Capture the cell that displays the provided text and extract its [X, Y] central coordinate. 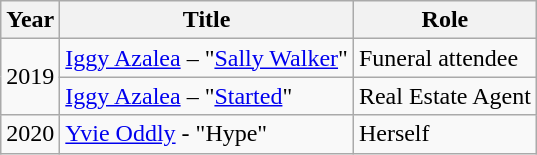
Funeral attendee [444, 58]
Year [30, 20]
Yvie Oddly - "Hype" [207, 134]
Iggy Azalea – "Sally Walker" [207, 58]
Iggy Azalea – "Started" [207, 96]
Real Estate Agent [444, 96]
2019 [30, 77]
2020 [30, 134]
Title [207, 20]
Herself [444, 134]
Role [444, 20]
